Find where the given text appears and provide that cell's center as (X, Y) coordinate. 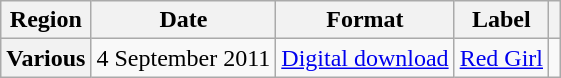
Red Girl (501, 58)
Date (184, 20)
4 September 2011 (184, 58)
Region (46, 20)
Label (501, 20)
Format (365, 20)
Digital download (365, 58)
Various (46, 58)
